Pinpoint the cell where the given text exists, returning its (x, y) midpoint coordinate. 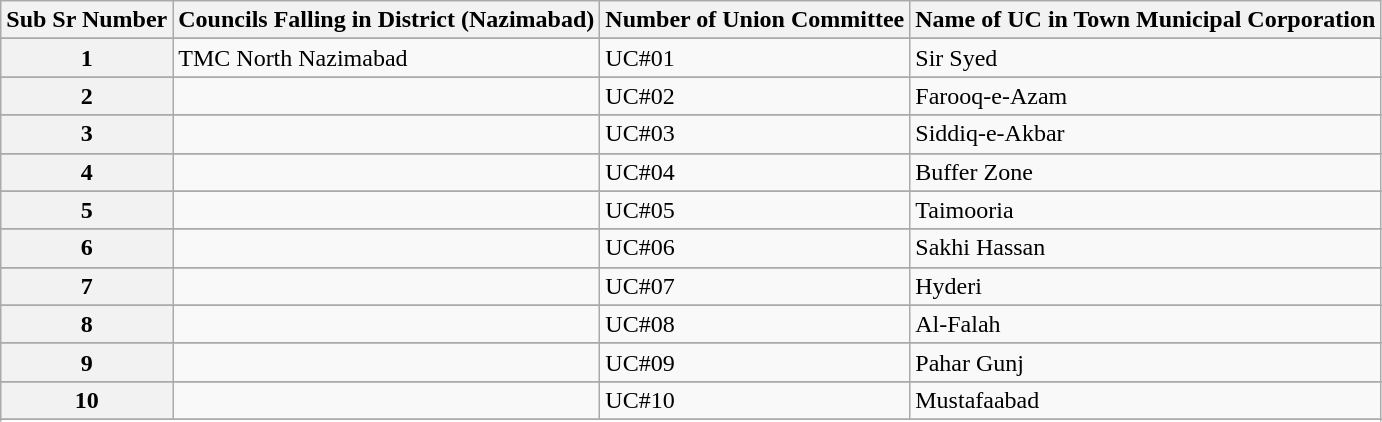
Taimooria (1146, 210)
Number of Union Committee (755, 20)
UC#08 (755, 324)
UC#09 (755, 362)
2 (87, 96)
UC#05 (755, 210)
Name of UC in Town Municipal Corporation (1146, 20)
UC#10 (755, 400)
3 (87, 134)
1 (87, 58)
TMC North Nazimabad (386, 58)
Councils Falling in District (Nazimabad) (386, 20)
Farooq-e-Azam (1146, 96)
UC#04 (755, 172)
Buffer Zone (1146, 172)
Hyderi (1146, 286)
5 (87, 210)
UC#02 (755, 96)
UC#03 (755, 134)
4 (87, 172)
7 (87, 286)
9 (87, 362)
Mustafaabad (1146, 400)
Sub Sr Number (87, 20)
UC#01 (755, 58)
Sir Syed (1146, 58)
Pahar Gunj (1146, 362)
Siddiq-e-Akbar (1146, 134)
10 (87, 400)
6 (87, 248)
UC#07 (755, 286)
UC#06 (755, 248)
8 (87, 324)
Al-Falah (1146, 324)
Sakhi Hassan (1146, 248)
